Locate the cell with the specified text and output its [x, y] center coordinate. 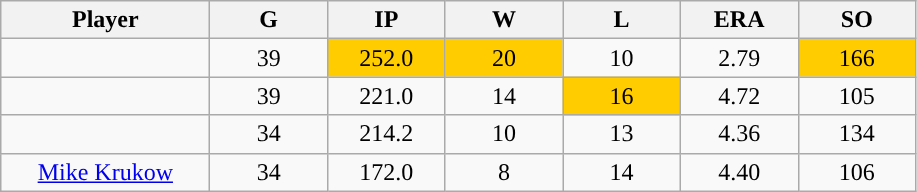
214.2 [386, 134]
221.0 [386, 96]
2.79 [739, 58]
166 [857, 58]
Mike Krukow [106, 172]
L [622, 20]
G [269, 20]
ERA [739, 20]
105 [857, 96]
172.0 [386, 172]
4.40 [739, 172]
252.0 [386, 58]
8 [504, 172]
4.36 [739, 134]
W [504, 20]
134 [857, 134]
IP [386, 20]
13 [622, 134]
4.72 [739, 96]
106 [857, 172]
20 [504, 58]
16 [622, 96]
SO [857, 20]
Player [106, 20]
